Pinpoint the cell where the given text exists, returning its [x, y] midpoint coordinate. 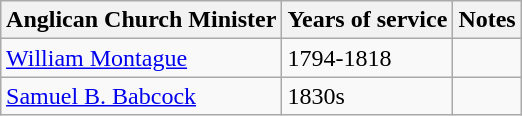
William Montague [142, 58]
1830s [368, 96]
Years of service [368, 20]
Notes [487, 20]
Anglican Church Minister [142, 20]
Samuel B. Babcock [142, 96]
1794-1818 [368, 58]
